Pinpoint the cell where the given text exists, returning its [X, Y] midpoint coordinate. 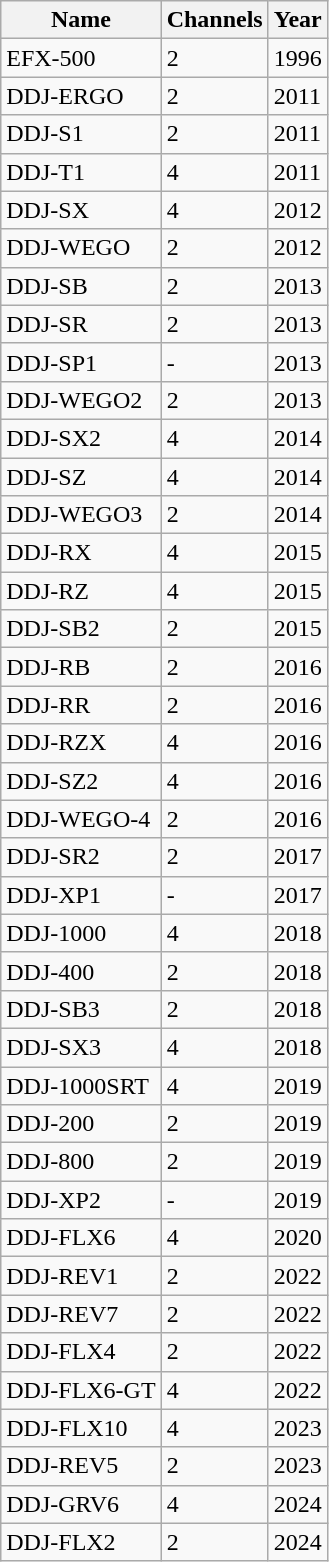
DDJ-SR2 [81, 857]
DDJ-WEGO3 [81, 515]
DDJ-SX3 [81, 1047]
DDJ-RB [81, 667]
DDJ-S1 [81, 134]
DDJ-400 [81, 971]
Name [81, 20]
DDJ-800 [81, 1162]
DDJ-1000SRT [81, 1085]
DDJ-SZ2 [81, 781]
DDJ-SZ [81, 477]
DDJ-SB3 [81, 1009]
DDJ-200 [81, 1124]
DDJ-FLX2 [81, 1542]
DDJ-ERGO [81, 96]
DDJ-RZX [81, 743]
DDJ-1000 [81, 933]
DDJ-SB2 [81, 629]
DDJ-RX [81, 553]
1996 [298, 58]
DDJ-WEGO2 [81, 400]
2020 [298, 1238]
DDJ-RR [81, 705]
DDJ-GRV6 [81, 1504]
DDJ-SB [81, 286]
DDJ-XP1 [81, 895]
EFX-500 [81, 58]
DDJ-SX2 [81, 438]
DDJ-FLX6 [81, 1238]
DDJ-REV5 [81, 1466]
DDJ-WEGO [81, 248]
Year [298, 20]
DDJ-FLX4 [81, 1352]
Channels [214, 20]
DDJ-REV7 [81, 1314]
DDJ-XP2 [81, 1200]
DDJ-SR [81, 324]
DDJ-FLX6-GT [81, 1390]
DDJ-RZ [81, 591]
DDJ-WEGO-4 [81, 819]
DDJ-SP1 [81, 362]
DDJ-REV1 [81, 1276]
DDJ-T1 [81, 172]
DDJ-FLX10 [81, 1428]
DDJ-SX [81, 210]
